Capture the cell that displays the provided text and extract its [X, Y] central coordinate. 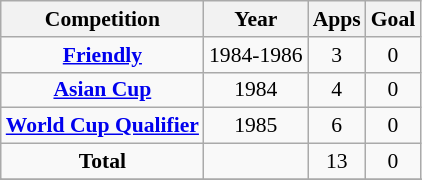
Apps [337, 19]
Goal [394, 19]
World Cup Qualifier [102, 126]
1984 [256, 90]
3 [337, 55]
Competition [102, 19]
Friendly [102, 55]
13 [337, 162]
6 [337, 126]
1985 [256, 126]
Year [256, 19]
Asian Cup [102, 90]
1984-1986 [256, 55]
4 [337, 90]
Total [102, 162]
